For the text-containing cell, return its midpoint in [x, y] coordinate format. 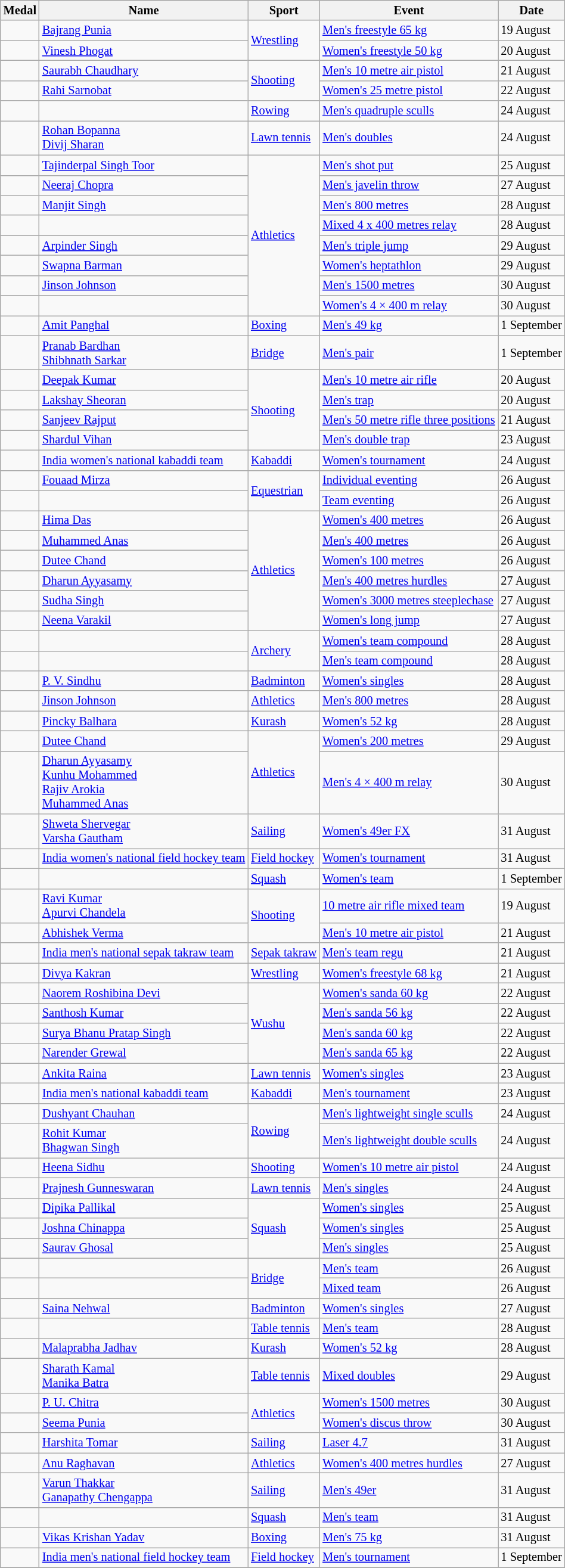
Men's 10 metre air rifle [409, 380]
Men's quadruple sculls [409, 111]
Women's 4 × 400 m relay [409, 306]
Men's lightweight single sculls [409, 1113]
Ankita Raina [144, 1073]
Team eventing [409, 500]
Joshna Chinappa [144, 1228]
Women's 25 metre pistol [409, 91]
India men's national sepak takraw team [144, 953]
Amit Panghal [144, 325]
Lakshay Sheoran [144, 400]
Malaprabha Jadhav [144, 1348]
Men's doubles [409, 138]
Saurav Ghosal [144, 1248]
Anu Raghavan [144, 1463]
Women's 1500 metres [409, 1403]
Women's discus throw [409, 1423]
Heena Sidhu [144, 1168]
Tajinderpal Singh Toor [144, 165]
Rahi Sarnobat [144, 91]
Women's heptathlon [409, 265]
Naorem Roshibina Devi [144, 993]
Harshita Tomar [144, 1443]
India men's national field hockey team [144, 1557]
Name [144, 10]
Men's javelin throw [409, 185]
Santhosh Kumar [144, 1013]
P. U. Chitra [144, 1403]
Neena Varakil [144, 620]
Sudha Singh [144, 601]
Pranab BardhanShibhnath Sarkar [144, 353]
Ravi Kumar Apurvi Chandela [144, 906]
Laser 4.7 [409, 1443]
Men's 400 metres hurdles [409, 580]
Sport [284, 10]
Wushu [284, 1023]
Women's 3000 metres steeplechase [409, 601]
Dushyant Chauhan [144, 1113]
India women's national field hockey team [144, 858]
Narender Grewal [144, 1053]
Mixed 4 x 400 metres relay [409, 225]
Event [409, 10]
Men's 49 kg [409, 325]
Men's lightweight double sculls [409, 1141]
India men's national kabaddi team [144, 1094]
Rohit KumarBhagwan Singh [144, 1141]
Men's trap [409, 400]
Women's 100 metres [409, 560]
Vikas Krishan Yadav [144, 1538]
Men's 400 metres [409, 541]
Sepak takraw [284, 953]
Men's team regu [409, 953]
Saina Nehwal [144, 1308]
Sanjeev Rajput [144, 420]
Women's team [409, 878]
Men's sanda 60 kg [409, 1033]
Saurabh Chaudhary [144, 70]
Shardul Vihan [144, 440]
Seema Punia [144, 1423]
Muhammed Anas [144, 541]
Fouaad Mirza [144, 480]
Divya Kakran [144, 973]
Men's shot put [409, 165]
Individual eventing [409, 480]
Arpinder Singh [144, 246]
Deepak Kumar [144, 380]
Swapna Barman [144, 265]
Men's sanda 65 kg [409, 1053]
Sharath KamalManika Batra [144, 1376]
Men's double trap [409, 440]
Pincky Balhara [144, 721]
Men's 75 kg [409, 1538]
Mixed team [409, 1288]
Women's freestyle 50 kg [409, 51]
Mixed doubles [409, 1376]
Women's freestyle 68 kg [409, 973]
Women's 10 metre air pistol [409, 1168]
Men's pair [409, 353]
Men's 1500 metres [409, 285]
Manjit Singh [144, 205]
Men's 49er [409, 1490]
Dharun AyyasamyKunhu MohammedRajiv ArokiaMuhammed Anas [144, 783]
Date [532, 10]
Shweta ShervegarVarsha Gautham [144, 831]
Neeraj Chopra [144, 185]
Hima Das [144, 520]
P. V. Sindhu [144, 681]
Men's team compound [409, 661]
Women's long jump [409, 620]
Men's freestyle 65 kg [409, 30]
Men's 4 × 400 m relay [409, 783]
Abhishek Verma [144, 933]
Dipika Pallikal [144, 1208]
Women's 200 metres [409, 741]
Rohan Bopanna Divij Sharan [144, 138]
Archery [284, 651]
India women's national kabaddi team [144, 460]
Men's sanda 56 kg [409, 1013]
Bajrang Punia [144, 30]
Men's triple jump [409, 246]
Varun ThakkarGanapathy Chengappa [144, 1490]
Vinesh Phogat [144, 51]
Prajnesh Gunneswaran [144, 1188]
Dharun Ayyasamy [144, 580]
Women's 400 metres hurdles [409, 1463]
Surya Bhanu Pratap Singh [144, 1033]
Equestrian [284, 490]
Women's team compound [409, 641]
Women's 49er FX [409, 831]
Men's 50 metre rifle three positions [409, 420]
10 metre air rifle mixed team [409, 906]
Women's 400 metres [409, 520]
Medal [20, 10]
Women's sanda 60 kg [409, 993]
